Scan for the cell matching the given text and deliver its (X, Y) coordinate at center. 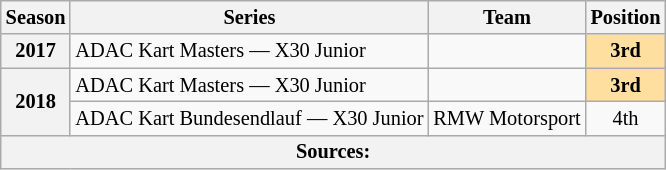
Team (506, 17)
2017 (36, 51)
2018 (36, 102)
Sources: (334, 152)
RMW Motorsport (506, 118)
4th (626, 118)
ADAC Kart Bundesendlauf — X30 Junior (249, 118)
Position (626, 17)
Series (249, 17)
Season (36, 17)
